Find where the given text appears and provide that cell's center as (x, y) coordinate. 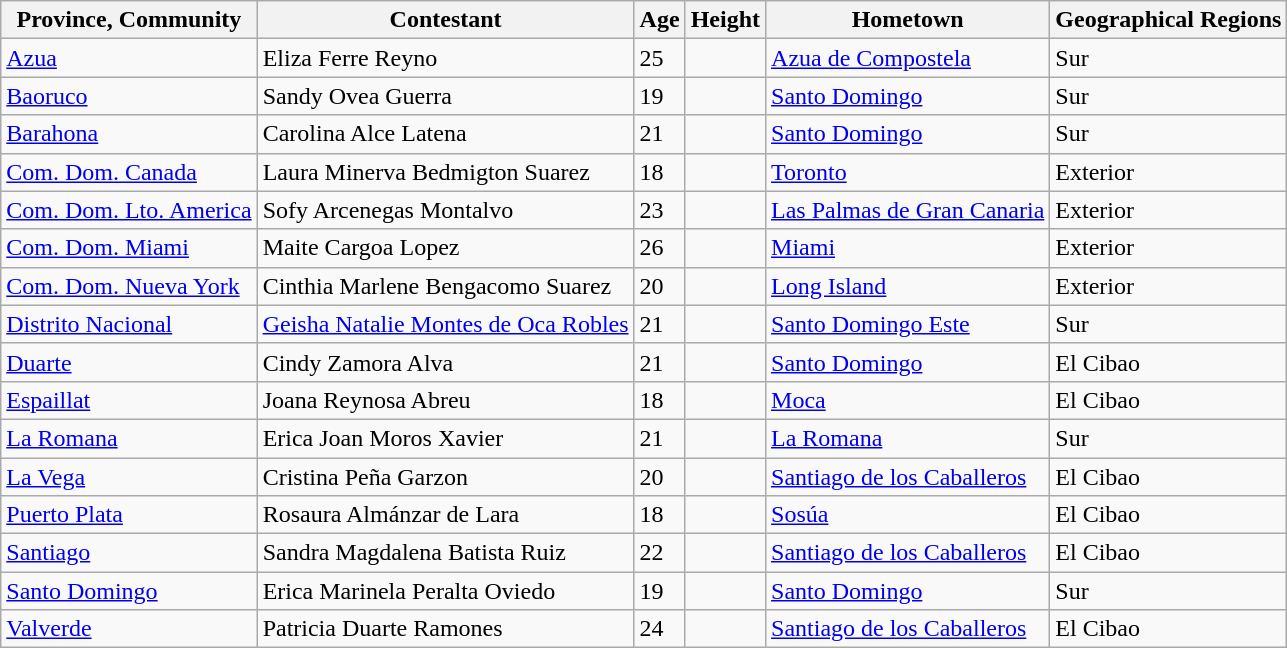
Santiago (129, 553)
Com. Dom. Lto. America (129, 210)
Santo Domingo Este (908, 324)
Patricia Duarte Ramones (446, 629)
Province, Community (129, 20)
Geisha Natalie Montes de Oca Robles (446, 324)
Barahona (129, 134)
Azua de Compostela (908, 58)
Puerto Plata (129, 515)
Contestant (446, 20)
Age (660, 20)
Baoruco (129, 96)
Las Palmas de Gran Canaria (908, 210)
Espaillat (129, 400)
25 (660, 58)
Sandy Ovea Guerra (446, 96)
Com. Dom. Miami (129, 248)
23 (660, 210)
Moca (908, 400)
Sofy Arcenegas Montalvo (446, 210)
Duarte (129, 362)
Eliza Ferre Reyno (446, 58)
Distrito Nacional (129, 324)
Erica Marinela Peralta Oviedo (446, 591)
Geographical Regions (1168, 20)
24 (660, 629)
Com. Dom. Nueva York (129, 286)
Carolina Alce Latena (446, 134)
Hometown (908, 20)
Cinthia Marlene Bengacomo Suarez (446, 286)
Erica Joan Moros Xavier (446, 438)
Maite Cargoa Lopez (446, 248)
Laura Minerva Bedmigton Suarez (446, 172)
Com. Dom. Canada (129, 172)
22 (660, 553)
Sandra Magdalena Batista Ruiz (446, 553)
Joana Reynosa Abreu (446, 400)
Cindy Zamora Alva (446, 362)
Sosúa (908, 515)
Azua (129, 58)
26 (660, 248)
Height (725, 20)
Miami (908, 248)
Long Island (908, 286)
Valverde (129, 629)
Cristina Peña Garzon (446, 477)
Rosaura Almánzar de Lara (446, 515)
La Vega (129, 477)
Toronto (908, 172)
